Return [x, y] of the center of cell containing provided text 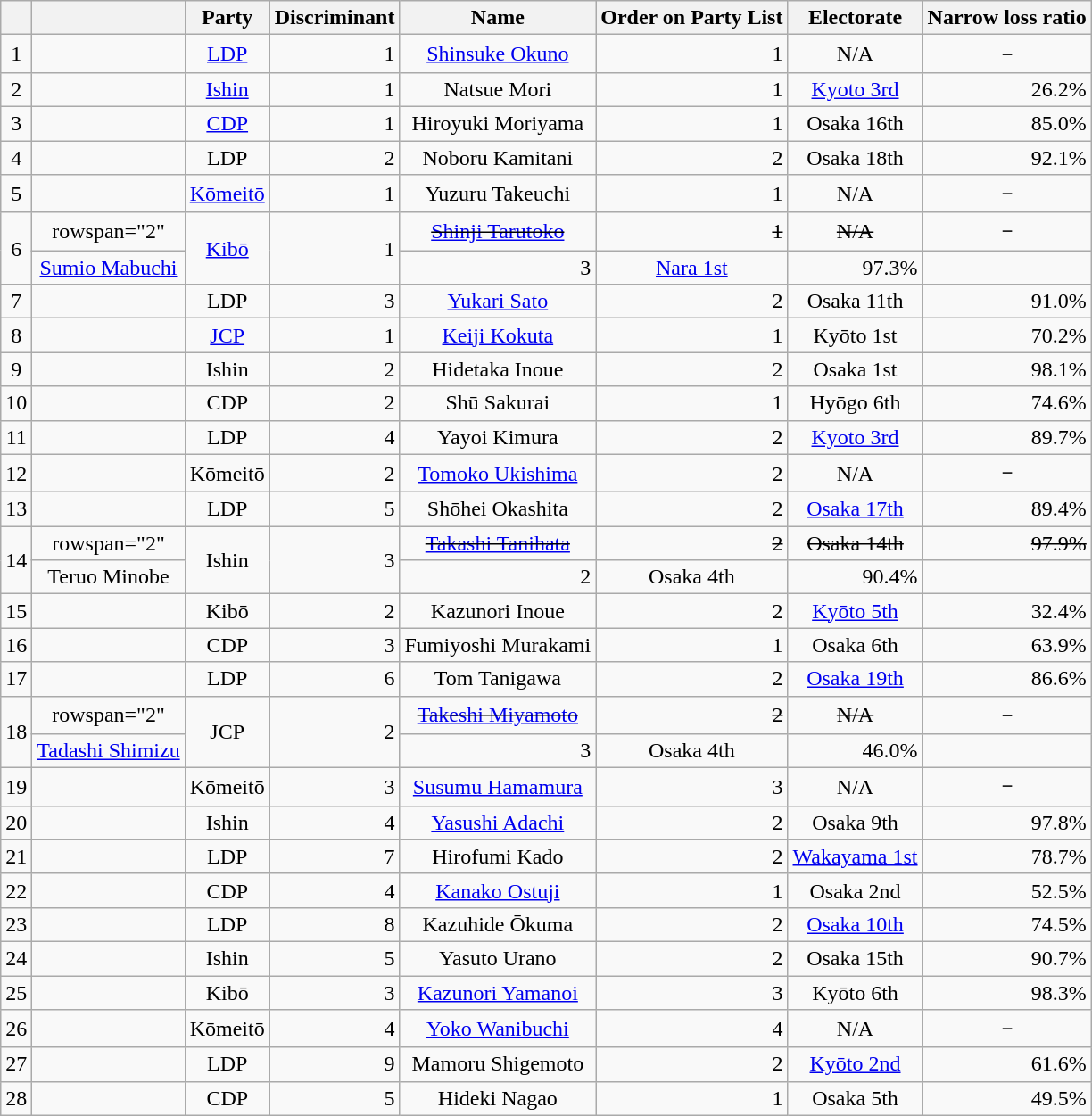
Shinsuke Okuno [498, 54]
Osaka 15th [855, 958]
Teruo Minobe [109, 577]
74.6% [1006, 403]
Tom Tanigawa [498, 679]
25 [16, 993]
Kyōto 5th [855, 611]
Hirofumi Kado [498, 856]
Kazunori Yamanoi [498, 993]
Keiji Kokuta [498, 335]
98.3% [1006, 993]
92.1% [1006, 158]
14 [16, 560]
Kazunori Inoue [498, 611]
18 [16, 732]
86.6% [1006, 679]
16 [16, 645]
Osaka 18th [855, 158]
12 [16, 473]
Sumio Mabuchi [109, 268]
90.4% [855, 577]
Wakayama 1st [855, 856]
Takeshi Miyamoto [498, 715]
Yayoi Kimura [498, 437]
Hideki Nagao [498, 1098]
Yoko Wanibuchi [498, 1029]
49.5% [1006, 1098]
Osaka 9th [855, 823]
91.0% [1006, 302]
97.3% [855, 268]
Osaka 11th [855, 302]
Yasushi Adachi [498, 823]
21 [16, 856]
89.4% [1006, 509]
Fumiyoshi Murakami [498, 645]
17 [16, 679]
23 [16, 924]
63.9% [1006, 645]
Kanako Ostuji [498, 890]
78.7% [1006, 856]
32.4% [1006, 611]
97.8% [1006, 823]
46.0% [855, 751]
Yasuto Urano [498, 958]
Osaka 1st [855, 369]
26 [16, 1029]
Hidetaka Inoue [498, 369]
Osaka 6th [855, 645]
22 [16, 890]
74.5% [1006, 924]
Osaka 14th [855, 543]
Susumu Hamamura [498, 787]
Kyōto 1st [855, 335]
97.9% [1006, 543]
24 [16, 958]
Shū Sakurai [498, 403]
90.7% [1006, 958]
Osaka 5th [855, 1098]
Hiroyuki Moriyama [498, 123]
13 [16, 509]
Osaka 17th [855, 509]
Tomoko Ukishima [498, 473]
Party [227, 18]
52.5% [1006, 890]
15 [16, 611]
Yukari Sato [498, 302]
10 [16, 403]
Narrow loss ratio [1006, 18]
Noboru Kamitani [498, 158]
11 [16, 437]
26.2% [1006, 89]
85.0% [1006, 123]
Tadashi Shimizu [109, 751]
20 [16, 823]
70.2% [1006, 335]
27 [16, 1064]
Shōhei Okashita [498, 509]
Shinji Tarutoko [498, 232]
Osaka 2nd [855, 890]
Mamoru Shigemoto [498, 1064]
Osaka 16th [855, 123]
Osaka 10th [855, 924]
Name [498, 18]
Order on Party List [692, 18]
Hyōgo 6th [855, 403]
Kyōto 2nd [855, 1064]
Electorate [855, 18]
28 [16, 1098]
Discriminant [335, 18]
19 [16, 787]
Natsue Mori [498, 89]
Yuzuru Takeuchi [498, 194]
Nara 1st [692, 268]
Kazuhide Ōkuma [498, 924]
Kyōto 6th [855, 993]
Osaka 19th [855, 679]
98.1% [1006, 369]
61.6% [1006, 1064]
Takashi Tanihata [498, 543]
89.7% [1006, 437]
